Locate the cell with the specified text and output its (x, y) center coordinate. 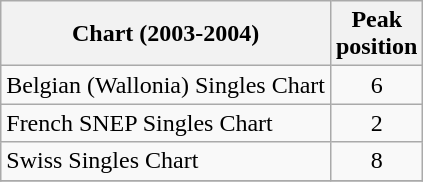
French SNEP Singles Chart (166, 123)
Peakposition (376, 34)
2 (376, 123)
6 (376, 85)
Belgian (Wallonia) Singles Chart (166, 85)
8 (376, 161)
Chart (2003-2004) (166, 34)
Swiss Singles Chart (166, 161)
